Return (x, y) of the center of cell containing provided text 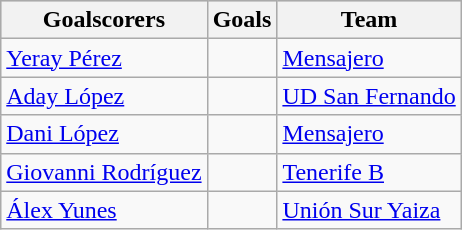
Dani López (104, 134)
UD San Fernando (369, 96)
Yeray Pérez (104, 58)
Team (369, 20)
Giovanni Rodríguez (104, 172)
Unión Sur Yaiza (369, 210)
Tenerife B (369, 172)
Álex Yunes (104, 210)
Goalscorers (104, 20)
Goals (242, 20)
Aday López (104, 96)
